Output the (x, y) coordinate of the center of the cell containing the given text.  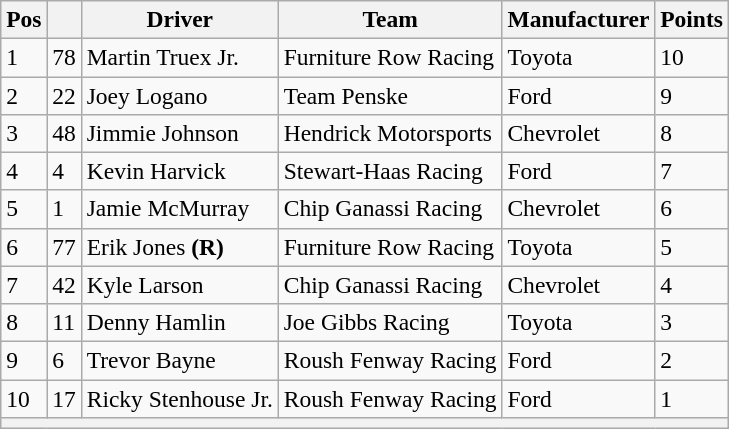
Jimmie Johnson (180, 133)
22 (64, 95)
Kevin Harvick (180, 171)
Denny Hamlin (180, 322)
Kyle Larson (180, 285)
77 (64, 247)
11 (64, 322)
78 (64, 57)
42 (64, 285)
Martin Truex Jr. (180, 57)
Jamie McMurray (180, 209)
Team Penske (390, 95)
Pos (24, 19)
Ricky Stenhouse Jr. (180, 398)
Team (390, 19)
Joe Gibbs Racing (390, 322)
Joey Logano (180, 95)
Stewart-Haas Racing (390, 171)
Manufacturer (578, 19)
17 (64, 398)
Points (692, 19)
Trevor Bayne (180, 360)
48 (64, 133)
Erik Jones (R) (180, 247)
Hendrick Motorsports (390, 133)
Driver (180, 19)
